Scan for the cell matching the given text and deliver its (X, Y) coordinate at center. 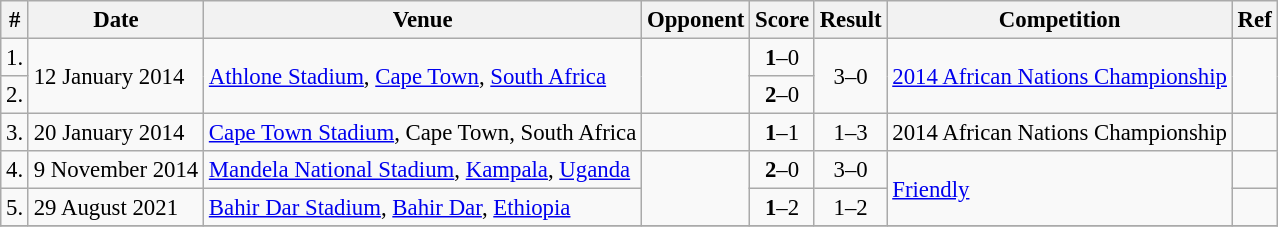
Date (116, 20)
Athlone Stadium, Cape Town, South Africa (423, 76)
5. (15, 208)
1–0 (782, 58)
29 August 2021 (116, 208)
Bahir Dar Stadium, Bahir Dar, Ethiopia (423, 208)
Opponent (696, 20)
1. (15, 58)
# (15, 20)
Mandela National Stadium, Kampala, Uganda (423, 170)
Ref (1254, 20)
9 November 2014 (116, 170)
1–3 (850, 133)
Cape Town Stadium, Cape Town, South Africa (423, 133)
4. (15, 170)
Venue (423, 20)
Competition (1060, 20)
2. (15, 95)
20 January 2014 (116, 133)
Friendly (1060, 188)
1–1 (782, 133)
Score (782, 20)
12 January 2014 (116, 76)
3. (15, 133)
Result (850, 20)
